Determine the (x, y) coordinate at the center of the cell enclosing the given text.  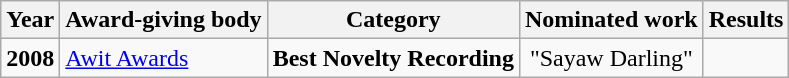
Award-giving body (164, 20)
"Sayaw Darling" (611, 58)
Awit Awards (164, 58)
Results (746, 20)
Category (393, 20)
Nominated work (611, 20)
2008 (30, 58)
Year (30, 20)
Best Novelty Recording (393, 58)
